From the cell containing the given text, extract its center point as [X, Y] coordinate. 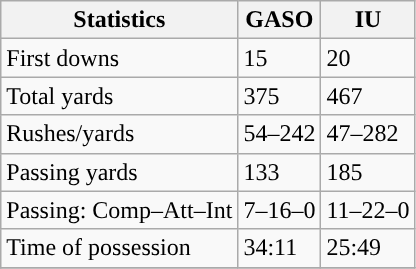
375 [280, 96]
47–282 [368, 134]
133 [280, 172]
467 [368, 96]
First downs [120, 58]
34:11 [280, 248]
20 [368, 58]
185 [368, 172]
15 [280, 58]
Total yards [120, 96]
Passing: Comp–Att–Int [120, 210]
11–22–0 [368, 210]
25:49 [368, 248]
Time of possession [120, 248]
Passing yards [120, 172]
54–242 [280, 134]
Rushes/yards [120, 134]
Statistics [120, 20]
GASO [280, 20]
7–16–0 [280, 210]
IU [368, 20]
